From the cell containing the given text, extract its center point as [X, Y] coordinate. 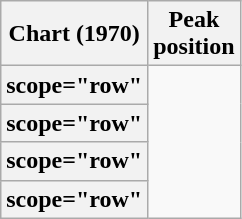
Chart (1970) [74, 34]
Peakposition [194, 34]
